For the text-containing cell, return its midpoint in [x, y] coordinate format. 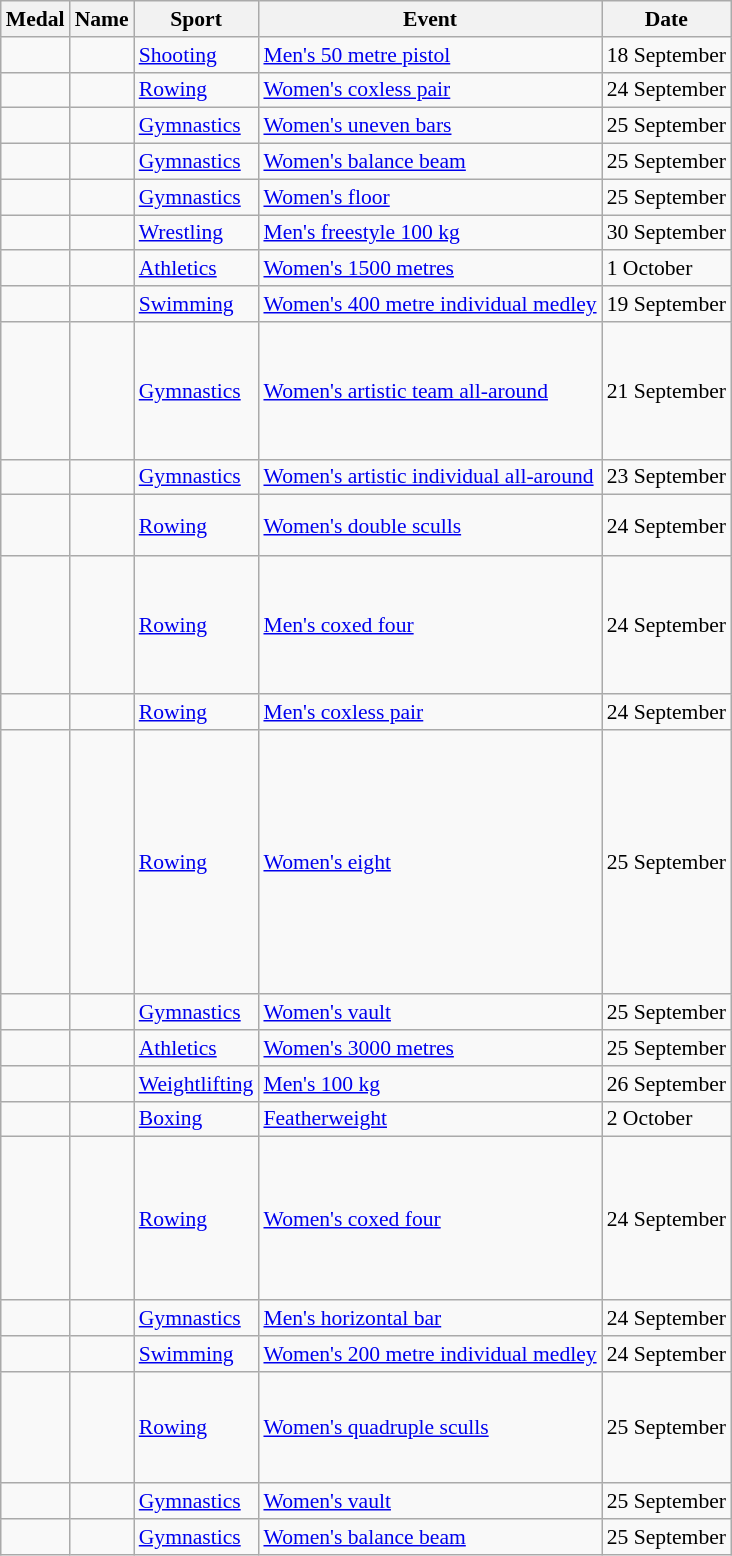
Featherweight [430, 1119]
Men's coxless pair [430, 712]
Weightlifting [196, 1084]
Date [666, 19]
Women's 400 metre individual medley [430, 304]
Women's 1500 metres [430, 269]
Women's coxed four [430, 1218]
Women's eight [430, 862]
Men's coxed four [430, 625]
Boxing [196, 1119]
Event [430, 19]
Women's artistic team all-around [430, 391]
2 October [666, 1119]
Men's 50 metre pistol [430, 55]
19 September [666, 304]
30 September [666, 233]
Men's horizontal bar [430, 1318]
Sport [196, 19]
Women's 3000 metres [430, 1048]
Men's freestyle 100 kg [430, 233]
Medal [36, 19]
Women's coxless pair [430, 90]
Men's 100 kg [430, 1084]
18 September [666, 55]
1 October [666, 269]
Women's artistic individual all-around [430, 477]
26 September [666, 1084]
21 September [666, 391]
Women's floor [430, 197]
Shooting [196, 55]
Women's double sculls [430, 526]
Women's 200 metre individual medley [430, 1354]
Women's uneven bars [430, 126]
Women's quadruple sculls [430, 1427]
Name [102, 19]
23 September [666, 477]
Wrestling [196, 233]
